Pinpoint the cell where the given text exists, returning its (x, y) midpoint coordinate. 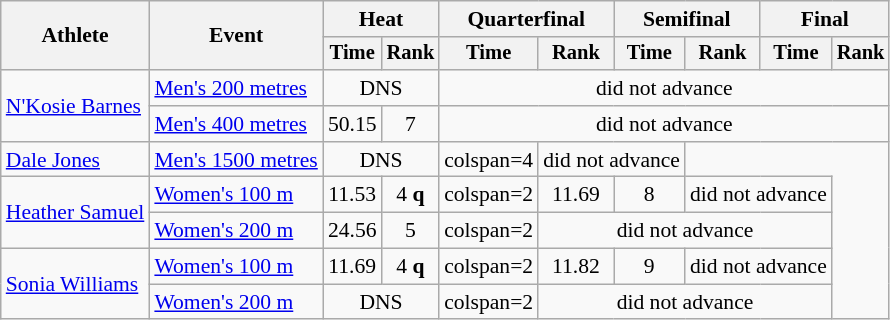
Men's 400 metres (236, 124)
50.15 (352, 124)
8 (650, 195)
Semifinal (688, 19)
Heat (381, 19)
24.56 (352, 231)
Men's 200 metres (236, 88)
11.82 (576, 267)
Heather Samuel (76, 212)
Men's 1500 metres (236, 160)
Athlete (76, 36)
Quarterfinal (526, 19)
9 (650, 267)
Sonia Williams (76, 284)
colspan=4 (488, 160)
N'Kosie Barnes (76, 106)
Final (824, 19)
7 (411, 124)
5 (411, 231)
Dale Jones (76, 160)
Event (236, 36)
11.53 (352, 195)
